Search for the cell housing the specified text and yield its (x, y) center coordinate. 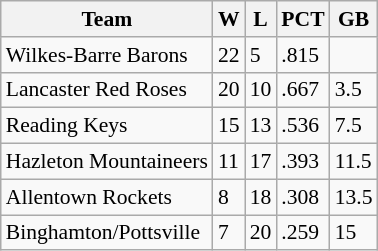
.259 (302, 233)
11 (229, 162)
Hazleton Mountaineers (107, 162)
Reading Keys (107, 126)
10 (261, 90)
.536 (302, 126)
7 (229, 233)
.308 (302, 197)
8 (229, 197)
L (261, 19)
PCT (302, 19)
3.5 (354, 90)
5 (261, 55)
Binghamton/Pottsville (107, 233)
W (229, 19)
11.5 (354, 162)
Lancaster Red Roses (107, 90)
22 (229, 55)
17 (261, 162)
Wilkes-Barre Barons (107, 55)
7.5 (354, 126)
.815 (302, 55)
Allentown Rockets (107, 197)
GB (354, 19)
13 (261, 126)
.667 (302, 90)
.393 (302, 162)
18 (261, 197)
Team (107, 19)
13.5 (354, 197)
